Identify which cell holds the provided text, then report its [X, Y] central coordinate. 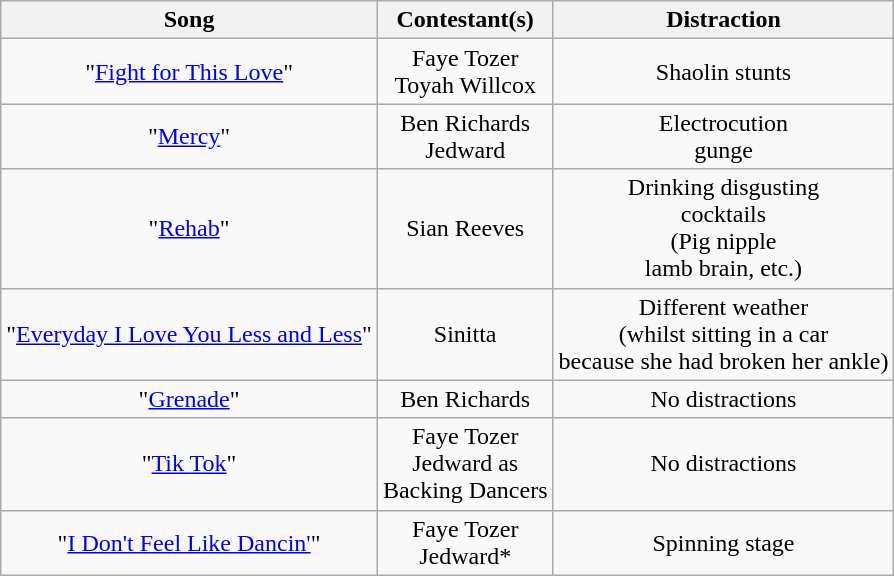
"Fight for This Love" [190, 72]
Shaolin stunts [724, 72]
Contestant(s) [465, 20]
Spinning stage [724, 542]
"Everyday I Love You Less and Less" [190, 334]
Electrocutiongunge [724, 136]
"Tik Tok" [190, 464]
"Grenade" [190, 399]
Faye TozerJedward asBacking Dancers [465, 464]
Song [190, 20]
"Mercy" [190, 136]
Sinitta [465, 334]
Sian Reeves [465, 228]
Distraction [724, 20]
Ben Richards [465, 399]
Ben RichardsJedward [465, 136]
Faye TozerJedward* [465, 542]
"I Don't Feel Like Dancin'" [190, 542]
"Rehab" [190, 228]
Faye TozerToyah Willcox [465, 72]
Drinking disgustingcocktails(Pig nipplelamb brain, etc.) [724, 228]
Different weather(whilst sitting in a carbecause she had broken her ankle) [724, 334]
